Find where the given text appears and provide that cell's center as [X, Y] coordinate. 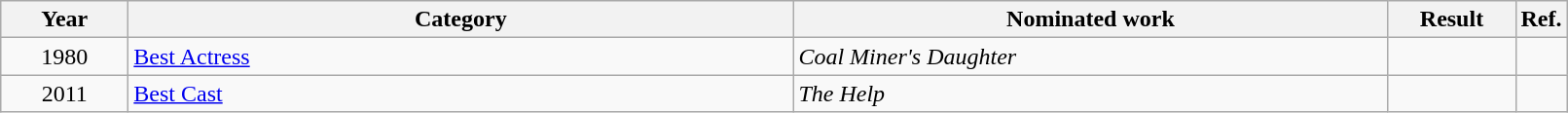
Category [461, 19]
1980 [64, 56]
Year [64, 19]
Best Cast [461, 94]
Coal Miner's Daughter [1090, 56]
The Help [1090, 94]
Ref. [1542, 19]
Result [1452, 19]
Nominated work [1090, 19]
Best Actress [461, 56]
2011 [64, 94]
